Locate the cell with the specified text and output its [X, Y] center coordinate. 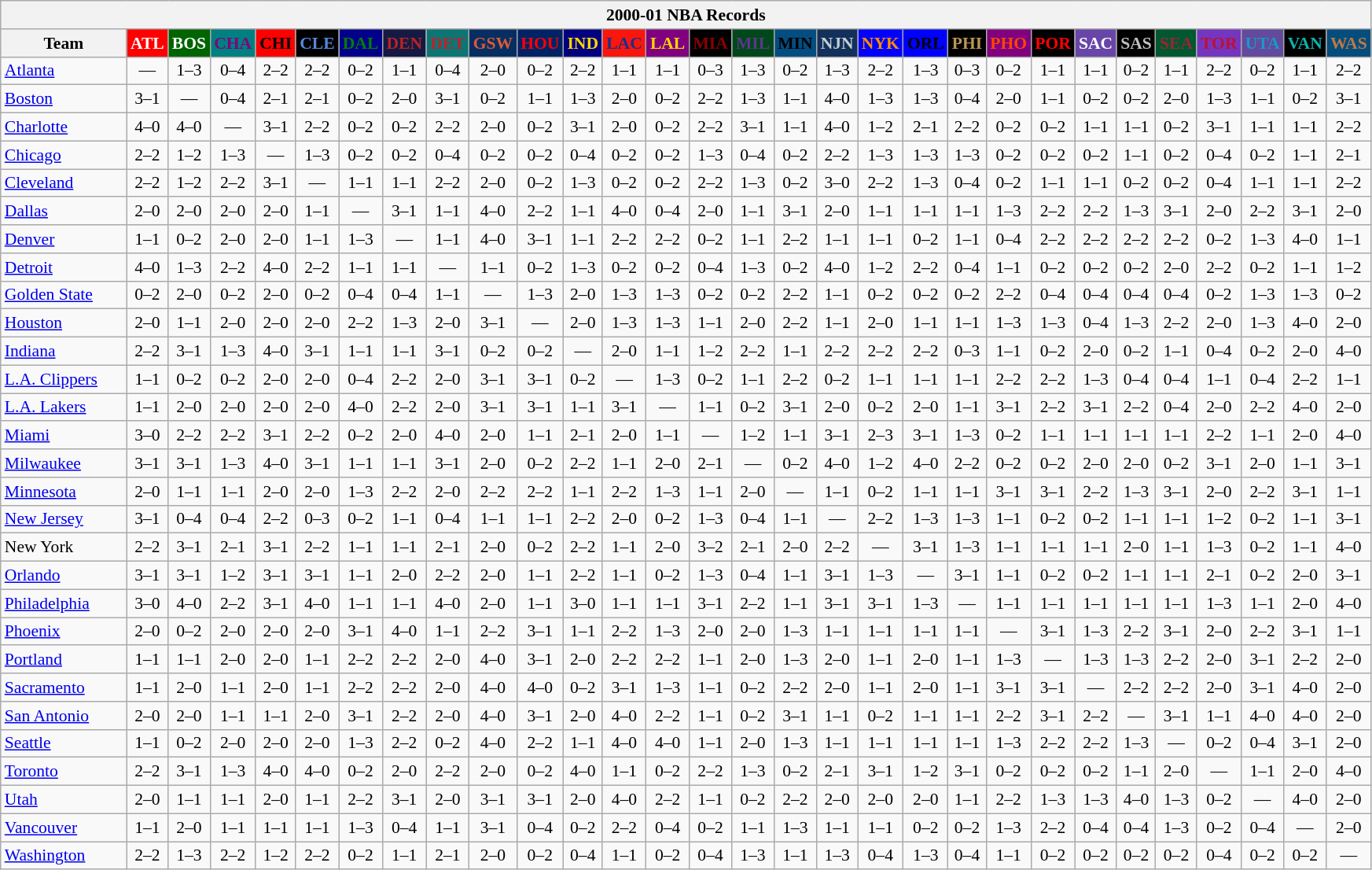
Seattle [64, 743]
BOS [189, 43]
GSW [494, 43]
Chicago [64, 155]
Dallas [64, 212]
LAL [668, 43]
CHI [275, 43]
SAC [1096, 43]
PHI [967, 43]
New Jersey [64, 519]
Utah [64, 800]
Golden State [64, 295]
MIL [753, 43]
DAL [361, 43]
DET [448, 43]
SAS [1136, 43]
2000-01 NBA Records [686, 15]
IND [583, 43]
Sacramento [64, 688]
Denver [64, 239]
L.A. Lakers [64, 407]
3–2 [710, 547]
POR [1053, 43]
SEA [1176, 43]
HOU [539, 43]
Minnesota [64, 492]
Milwaukee [64, 463]
Houston [64, 323]
CLE [318, 43]
DEN [404, 43]
Portland [64, 660]
L.A. Clippers [64, 379]
Phoenix [64, 632]
Boston [64, 99]
LAC [624, 43]
UTA [1263, 43]
MIN [795, 43]
Detroit [64, 267]
Cleveland [64, 183]
NYK [881, 43]
ORL [926, 43]
Philadelphia [64, 603]
Orlando [64, 576]
Washington [64, 856]
Team [64, 43]
WAS [1349, 43]
New York [64, 547]
San Antonio [64, 716]
Atlanta [64, 71]
PHO [1008, 43]
Vancouver [64, 828]
2–3 [881, 436]
TOR [1219, 43]
CHA [233, 43]
Toronto [64, 772]
MIA [710, 43]
Indiana [64, 352]
Miami [64, 436]
Charlotte [64, 127]
NJN [837, 43]
VAN [1305, 43]
ATL [148, 43]
